Extract the (x, y) coordinate from the center of the cell holding the provided text.  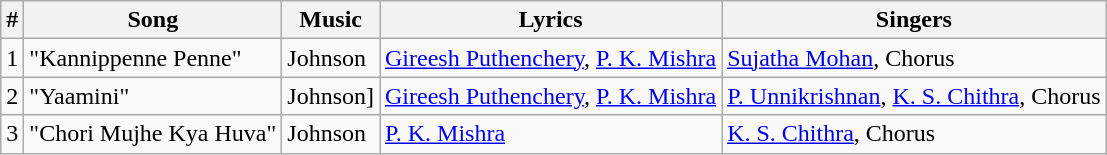
Johnson] (331, 96)
P. K. Mishra (551, 134)
2 (12, 96)
"Chori Mujhe Kya Huva" (153, 134)
Song (153, 20)
3 (12, 134)
Singers (914, 20)
P. Unnikrishnan, K. S. Chithra, Chorus (914, 96)
1 (12, 58)
K. S. Chithra, Chorus (914, 134)
Lyrics (551, 20)
"Kannippenne Penne" (153, 58)
# (12, 20)
Sujatha Mohan, Chorus (914, 58)
"Yaamini" (153, 96)
Music (331, 20)
